Return the [x, y] coordinate for the center point of the cell that contains the specified text.  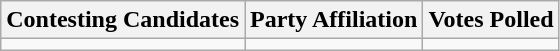
Party Affiliation [334, 20]
Votes Polled [491, 20]
Contesting Candidates [123, 20]
